Identify which cell holds the provided text, then report its [X, Y] central coordinate. 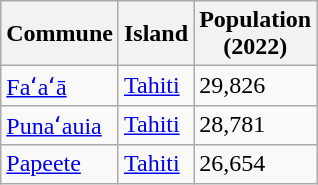
Commune [60, 34]
26,654 [256, 164]
Papeete [60, 164]
Faʻaʻā [60, 86]
28,781 [256, 125]
Punaʻauia [60, 125]
Island [156, 34]
Population(2022) [256, 34]
29,826 [256, 86]
